Return the [x, y] coordinate for the center point of the cell that contains the specified text.  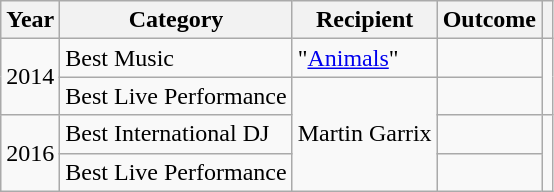
Best International DJ [176, 134]
Outcome [489, 20]
"Animals" [364, 58]
Best Music [176, 58]
Year [30, 20]
Category [176, 20]
2014 [30, 77]
Recipient [364, 20]
Martin Garrix [364, 134]
2016 [30, 153]
